Provide the (X, Y) coordinate of the cell's center where the given text is located.  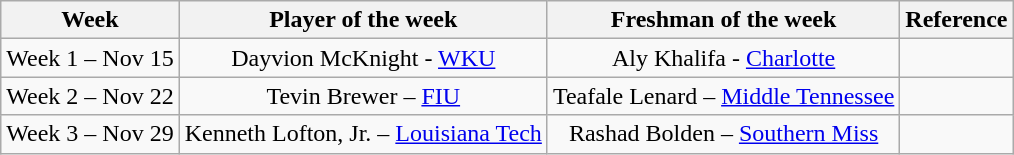
Aly Khalifa - Charlotte (723, 58)
Week 1 – Nov 15 (90, 58)
Week (90, 20)
Reference (956, 20)
Week 3 – Nov 29 (90, 134)
Dayvion McKnight - WKU (363, 58)
Kenneth Lofton, Jr. – Louisiana Tech (363, 134)
Freshman of the week (723, 20)
Rashad Bolden – Southern Miss (723, 134)
Player of the week (363, 20)
Tevin Brewer – FIU (363, 96)
Week 2 – Nov 22 (90, 96)
Teafale Lenard – Middle Tennessee (723, 96)
